For the text-containing cell, return its midpoint in (x, y) coordinate format. 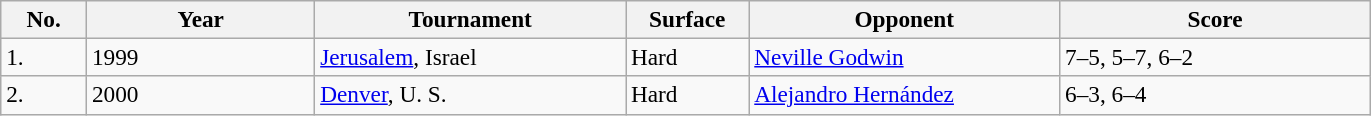
6–3, 6–4 (1216, 95)
2. (44, 95)
Denver, U. S. (470, 95)
1. (44, 57)
Jerusalem, Israel (470, 57)
1999 (201, 57)
2000 (201, 95)
7–5, 5–7, 6–2 (1216, 57)
Tournament (470, 19)
Surface (688, 19)
Year (201, 19)
No. (44, 19)
Neville Godwin (904, 57)
Score (1216, 19)
Alejandro Hernández (904, 95)
Opponent (904, 19)
